Output the (X, Y) coordinate of the center of the cell containing the given text.  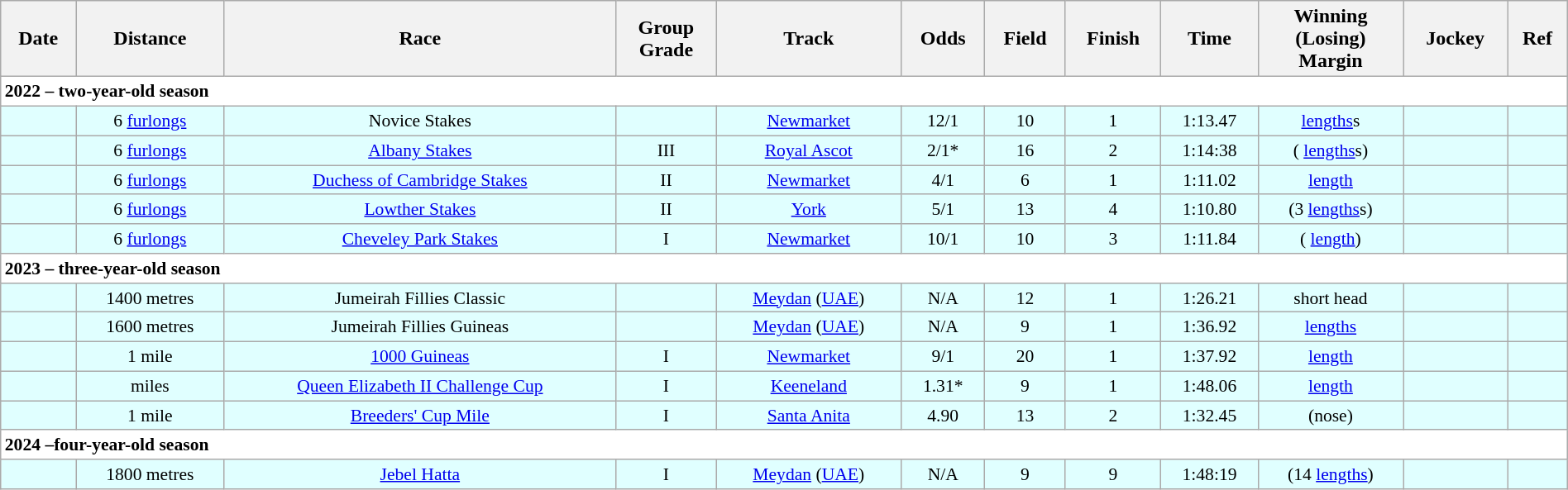
16 (1025, 150)
1:13.47 (1209, 121)
Race (420, 39)
4 (1113, 209)
Track (809, 39)
6 (1025, 180)
( lengthss) (1331, 150)
Finish (1113, 39)
Jockey (1456, 39)
Distance (151, 39)
1:11.84 (1209, 239)
short head (1331, 297)
10/1 (943, 239)
2022 – two-year-old season (784, 92)
20 (1025, 356)
1:14:38 (1209, 150)
lengths (1331, 327)
4.90 (943, 416)
1800 metres (151, 474)
12 (1025, 297)
2/1* (943, 150)
4/1 (943, 180)
Cheveley Park Stakes (420, 239)
1400 metres (151, 297)
Odds (943, 39)
1600 metres (151, 327)
Novice Stakes (420, 121)
1.31* (943, 386)
1:48:19 (1209, 474)
GroupGrade (667, 39)
miles (151, 386)
Breeders' Cup Mile (420, 416)
1:37.92 (1209, 356)
1:32.45 (1209, 416)
5/1 (943, 209)
2024 –four-year-old season (784, 445)
Lowther Stakes (420, 209)
(3 lengthss) (1331, 209)
Santa Anita (809, 416)
9/1 (943, 356)
York (809, 209)
Jebel Hatta (420, 474)
( length) (1331, 239)
Winning(Losing)Margin (1331, 39)
Time (1209, 39)
1:26.21 (1209, 297)
1000 Guineas (420, 356)
(nose) (1331, 416)
Keeneland (809, 386)
1:48.06 (1209, 386)
Jumeirah Fillies Classic (420, 297)
3 (1113, 239)
Duchess of Cambridge Stakes (420, 180)
Albany Stakes (420, 150)
lengthss (1331, 121)
Royal Ascot (809, 150)
1:11.02 (1209, 180)
(14 lengths) (1331, 474)
III (667, 150)
Jumeirah Fillies Guineas (420, 327)
1:10.80 (1209, 209)
Date (38, 39)
1:36.92 (1209, 327)
Field (1025, 39)
Queen Elizabeth II Challenge Cup (420, 386)
12/1 (943, 121)
Ref (1538, 39)
2023 – three-year-old season (784, 269)
